Pinpoint the cell where the given text exists, returning its [X, Y] midpoint coordinate. 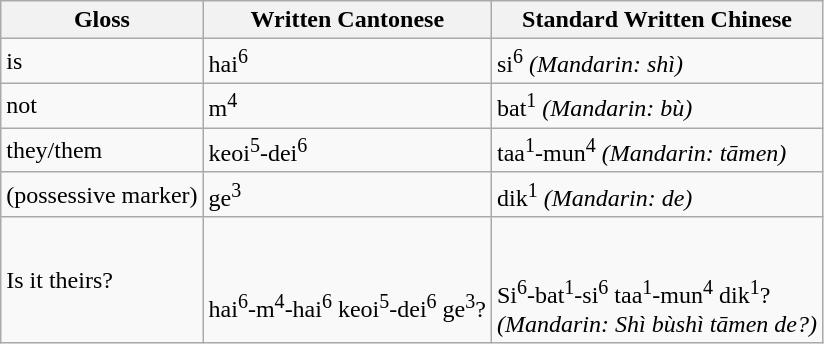
Si6-bat1-si6 taa1-mun4 dik1? (Mandarin: Shì bùshì tāmen de?) [656, 280]
dik1 (Mandarin: de) [656, 194]
keoi5-dei6 [347, 150]
Is it theirs? [102, 280]
not [102, 106]
Standard Written Chinese [656, 20]
(possessive marker) [102, 194]
hai6 [347, 62]
m4 [347, 106]
si6 (Mandarin: shì) [656, 62]
bat1 (Mandarin: bù) [656, 106]
is [102, 62]
ge3 [347, 194]
Gloss [102, 20]
they/them [102, 150]
Written Cantonese [347, 20]
taa1-mun4 (Mandarin: tāmen) [656, 150]
hai6-m4-hai6 keoi5-dei6 ge3? [347, 280]
